Find where the given text appears and provide that cell's center as [x, y] coordinate. 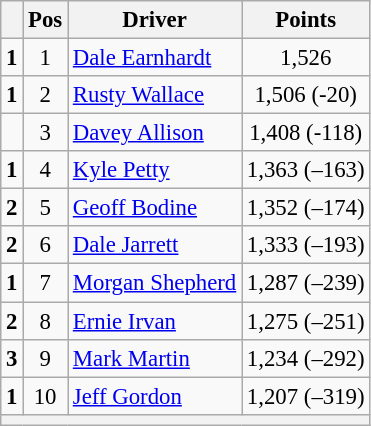
Points [306, 20]
7 [46, 283]
Ernie Irvan [155, 321]
1,363 (–163) [306, 170]
4 [46, 170]
5 [46, 208]
10 [46, 396]
Morgan Shepherd [155, 283]
Pos [46, 20]
1,526 [306, 58]
1,234 (–292) [306, 358]
1,207 (–319) [306, 396]
6 [46, 245]
1,287 (–239) [306, 283]
Geoff Bodine [155, 208]
1,408 (-118) [306, 133]
Dale Jarrett [155, 245]
Driver [155, 20]
1,275 (–251) [306, 321]
Mark Martin [155, 358]
Rusty Wallace [155, 95]
1,333 (–193) [306, 245]
1,506 (-20) [306, 95]
9 [46, 358]
Dale Earnhardt [155, 58]
Kyle Petty [155, 170]
Davey Allison [155, 133]
Jeff Gordon [155, 396]
1,352 (–174) [306, 208]
8 [46, 321]
